Find where the given text appears and provide that cell's center as [x, y] coordinate. 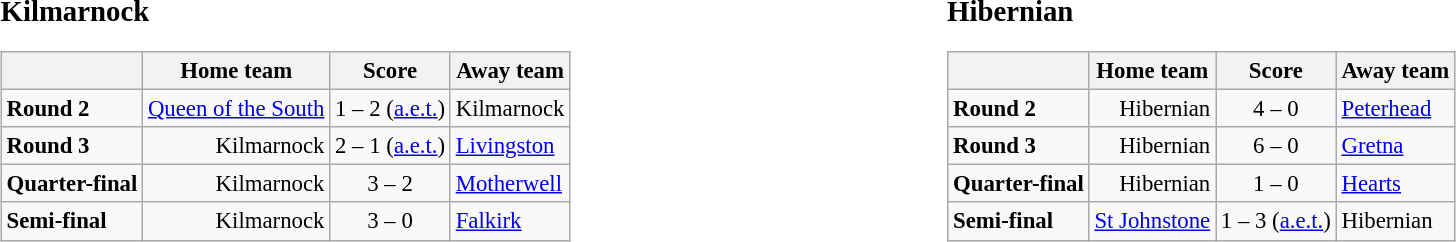
4 – 0 [1276, 109]
3 – 0 [390, 221]
6 – 0 [1276, 146]
1 – 2 (a.e.t.) [390, 109]
Peterhead [1395, 109]
2 – 1 (a.e.t.) [390, 146]
Falkirk [510, 221]
3 – 2 [390, 184]
Motherwell [510, 184]
Hearts [1395, 184]
Gretna [1395, 146]
Livingston [510, 146]
1 – 3 (a.e.t.) [1276, 221]
St Johnstone [1152, 221]
1 – 0 [1276, 184]
Queen of the South [236, 109]
